Detect which cell encompasses the target text, then output its [x, y] center coordinate. 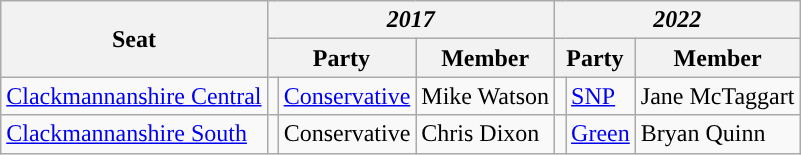
Clackmannanshire South [134, 134]
Seat [134, 39]
2022 [678, 20]
Mike Watson [486, 96]
2017 [410, 20]
Bryan Quinn [718, 134]
Jane McTaggart [718, 96]
SNP [601, 96]
Clackmannanshire Central [134, 96]
Green [601, 134]
Chris Dixon [486, 134]
